From the cell containing the given text, extract its center point as (x, y) coordinate. 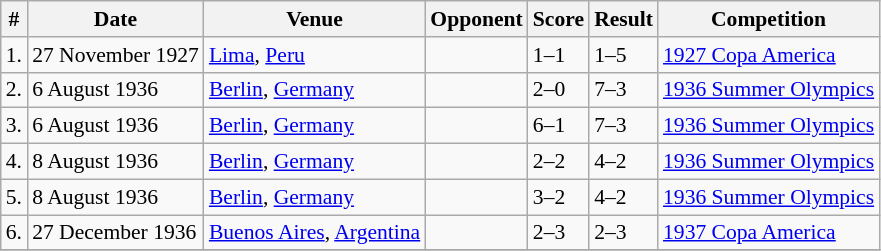
1. (14, 55)
Buenos Aires, Argentina (314, 233)
2–2 (558, 162)
6. (14, 233)
5. (14, 197)
Date (116, 19)
3. (14, 126)
1927 Copa America (768, 55)
2. (14, 90)
1–5 (624, 55)
1937 Copa America (768, 233)
Score (558, 19)
2–0 (558, 90)
4. (14, 162)
6–1 (558, 126)
Venue (314, 19)
Competition (768, 19)
27 November 1927 (116, 55)
Lima, Peru (314, 55)
Result (624, 19)
3–2 (558, 197)
# (14, 19)
27 December 1936 (116, 233)
1–1 (558, 55)
Opponent (476, 19)
